Return the [x, y] coordinate for the center point of the cell that contains the specified text.  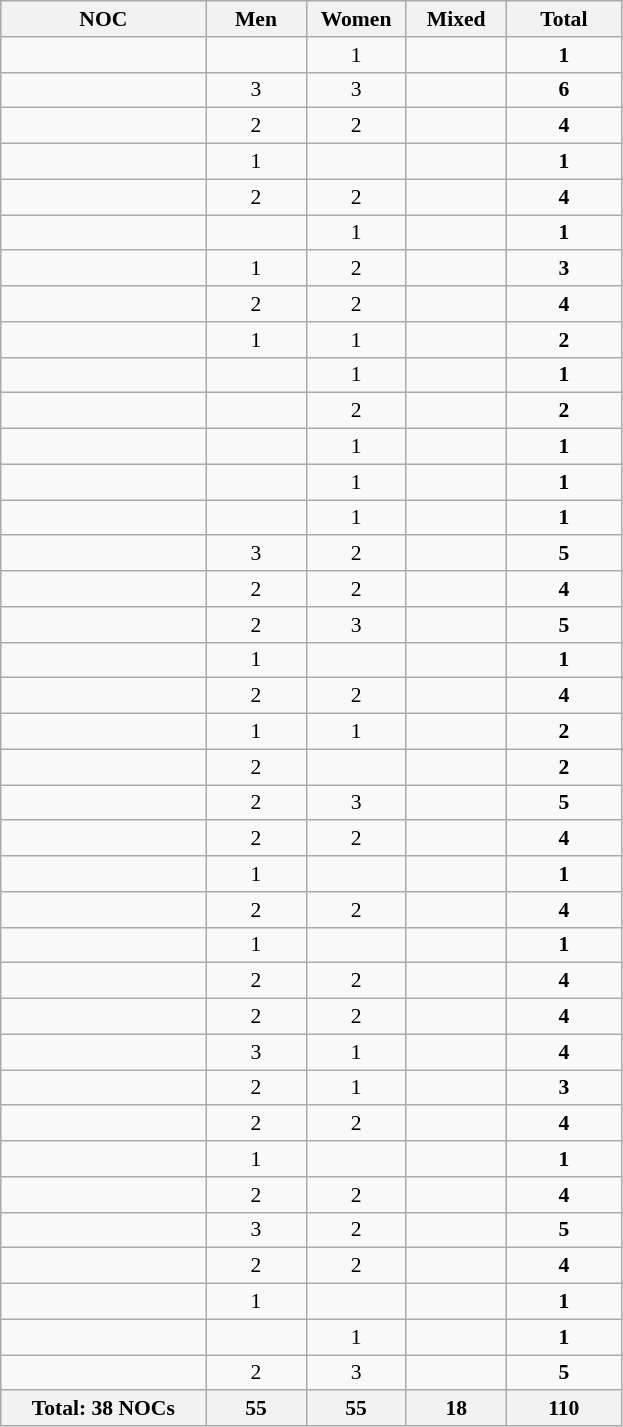
18 [456, 1409]
6 [564, 90]
Total: 38 NOCs [104, 1409]
NOC [104, 19]
Mixed [456, 19]
Total [564, 19]
Men [256, 19]
110 [564, 1409]
Women [356, 19]
